Extract the [X, Y] coordinate from the center of the cell holding the provided text.  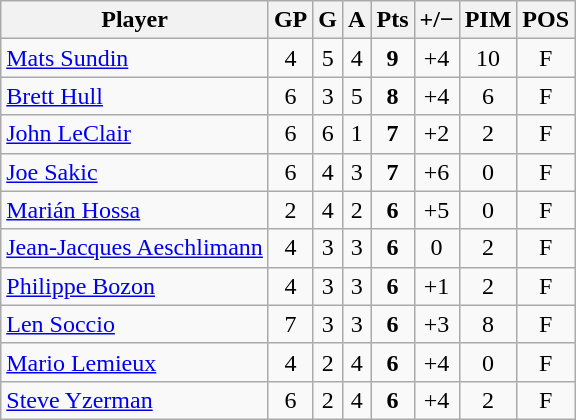
Steve Yzerman [135, 400]
1 [357, 134]
Mats Sundin [135, 58]
+3 [436, 324]
A [357, 20]
10 [488, 58]
POS [546, 20]
Brett Hull [135, 96]
Jean-Jacques Aeschlimann [135, 248]
Philippe Bozon [135, 286]
+/− [436, 20]
Pts [392, 20]
+1 [436, 286]
Mario Lemieux [135, 362]
Player [135, 20]
G [328, 20]
GP [290, 20]
9 [392, 58]
Len Soccio [135, 324]
+5 [436, 210]
PIM [488, 20]
John LeClair [135, 134]
Joe Sakic [135, 172]
+6 [436, 172]
Marián Hossa [135, 210]
+2 [436, 134]
